Search for the cell housing the specified text and yield its (x, y) center coordinate. 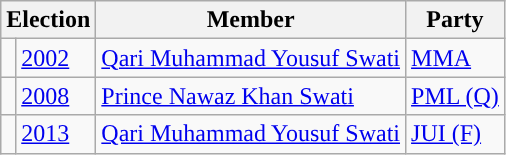
Party (456, 20)
2008 (56, 96)
Member (251, 20)
MMA (456, 58)
Prince Nawaz Khan Swati (251, 96)
2002 (56, 58)
JUI (F) (456, 134)
PML (Q) (456, 96)
2013 (56, 134)
Election (48, 20)
